Provide the (X, Y) coordinate of the cell's center where the given text is located.  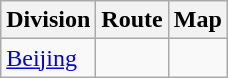
Division (48, 20)
Beijing (48, 58)
Route (132, 20)
Map (198, 20)
